Determine the [X, Y] coordinate at the center of the cell enclosing the given text.  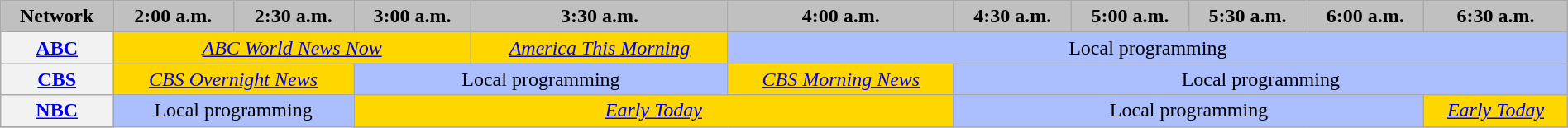
2:00 a.m. [174, 17]
6:30 a.m. [1496, 17]
5:30 a.m. [1248, 17]
Network [57, 17]
3:00 a.m. [413, 17]
5:00 a.m. [1130, 17]
America This Morning [600, 48]
NBC [57, 111]
2:30 a.m. [293, 17]
3:30 a.m. [600, 17]
ABC World News Now [293, 48]
6:00 a.m. [1365, 17]
4:30 a.m. [1012, 17]
4:00 a.m. [840, 17]
CBS Overnight News [233, 79]
ABC [57, 48]
CBS Morning News [840, 79]
CBS [57, 79]
